Provide the (x, y) coordinate of the cell's center where the given text is located.  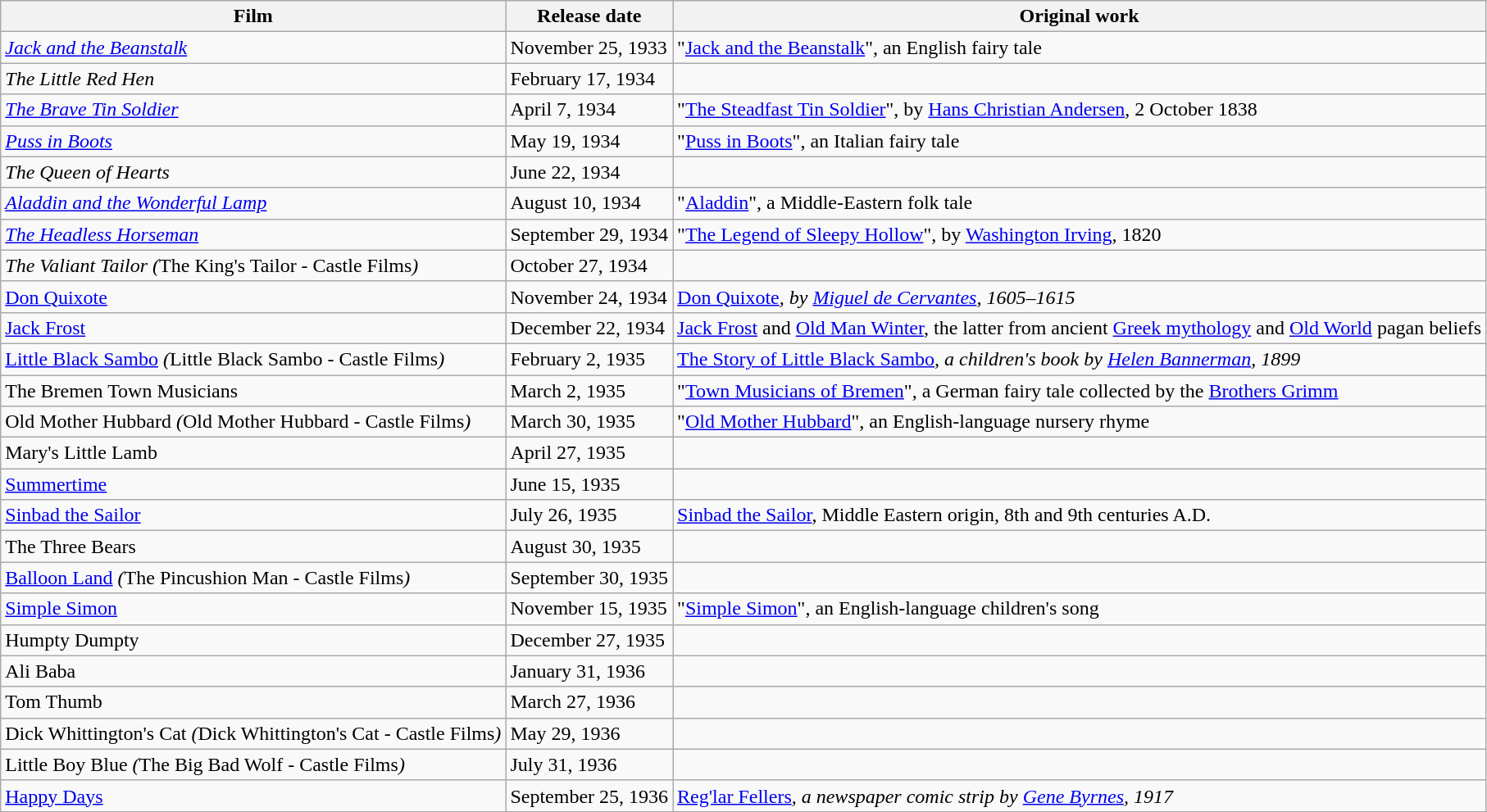
Little Black Sambo (Little Black Sambo - Castle Films) (253, 359)
Don Quixote (253, 297)
"Puss in Boots", an Italian fairy tale (1080, 141)
The Headless Horseman (253, 234)
Dick Whittington's Cat (Dick Whittington's Cat - Castle Films) (253, 733)
Humpty Dumpty (253, 640)
July 31, 1936 (589, 764)
Sinbad the Sailor, Middle Eastern origin, 8th and 9th centuries A.D. (1080, 515)
October 27, 1934 (589, 265)
The Queen of Hearts (253, 172)
Simple Simon (253, 609)
November 24, 1934 (589, 297)
February 2, 1935 (589, 359)
Mary's Little Lamb (253, 453)
March 2, 1935 (589, 391)
August 10, 1934 (589, 203)
The Bremen Town Musicians (253, 391)
"Aladdin", a Middle-Eastern folk tale (1080, 203)
Summertime (253, 484)
The Brave Tin Soldier (253, 110)
"The Legend of Sleepy Hollow", by Washington Irving, 1820 (1080, 234)
Happy Days (253, 796)
April 27, 1935 (589, 453)
Reg'lar Fellers, a newspaper comic strip by Gene Byrnes, 1917 (1080, 796)
November 25, 1933 (589, 48)
Ali Baba (253, 671)
April 7, 1934 (589, 110)
Old Mother Hubbard (Old Mother Hubbard - Castle Films) (253, 422)
The Story of Little Black Sambo, a children's book by Helen Bannerman, 1899 (1080, 359)
The Three Bears (253, 547)
June 22, 1934 (589, 172)
July 26, 1935 (589, 515)
June 15, 1935 (589, 484)
"Town Musicians of Bremen", a German fairy tale collected by the Brothers Grimm (1080, 391)
"Jack and the Beanstalk", an English fairy tale (1080, 48)
Jack Frost and Old Man Winter, the latter from ancient Greek mythology and Old World pagan beliefs (1080, 328)
"Simple Simon", an English-language children's song (1080, 609)
"Old Mother Hubbard", an English-language nursery rhyme (1080, 422)
September 29, 1934 (589, 234)
December 27, 1935 (589, 640)
Film (253, 16)
Jack and the Beanstalk (253, 48)
Little Boy Blue (The Big Bad Wolf - Castle Films) (253, 764)
March 30, 1935 (589, 422)
January 31, 1936 (589, 671)
December 22, 1934 (589, 328)
March 27, 1936 (589, 702)
Balloon Land (The Pincushion Man - Castle Films) (253, 578)
Sinbad the Sailor (253, 515)
August 30, 1935 (589, 547)
November 15, 1935 (589, 609)
Tom Thumb (253, 702)
The Little Red Hen (253, 79)
Puss in Boots (253, 141)
February 17, 1934 (589, 79)
May 29, 1936 (589, 733)
September 30, 1935 (589, 578)
Aladdin and the Wonderful Lamp (253, 203)
May 19, 1934 (589, 141)
Original work (1080, 16)
Jack Frost (253, 328)
September 25, 1936 (589, 796)
The Valiant Tailor (The King's Tailor - Castle Films) (253, 265)
"The Steadfast Tin Soldier", by Hans Christian Andersen, 2 October 1838 (1080, 110)
Don Quixote, by Miguel de Cervantes, 1605–1615 (1080, 297)
Release date (589, 16)
